Search for the cell housing the specified text and yield its (x, y) center coordinate. 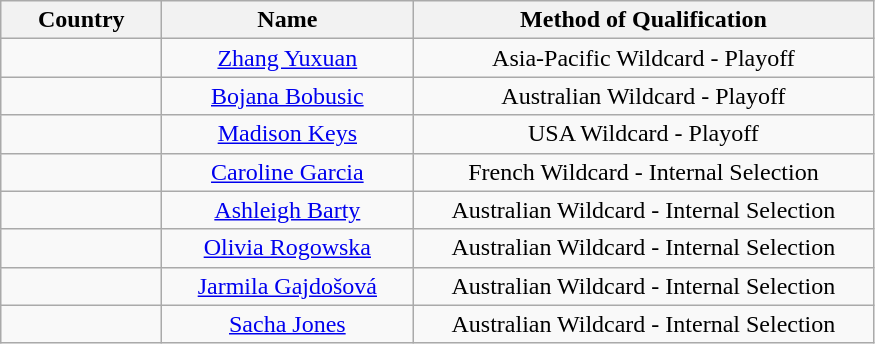
Madison Keys (288, 134)
Sacha Jones (288, 324)
Ashleigh Barty (288, 210)
Australian Wildcard - Playoff (644, 96)
French Wildcard - Internal Selection (644, 172)
USA Wildcard - Playoff (644, 134)
Olivia Rogowska (288, 248)
Bojana Bobusic (288, 96)
Name (288, 20)
Caroline Garcia (288, 172)
Country (82, 20)
Asia-Pacific Wildcard - Playoff (644, 58)
Method of Qualification (644, 20)
Jarmila Gajdošová (288, 286)
Zhang Yuxuan (288, 58)
